Search for the cell housing the specified text and yield its (x, y) center coordinate. 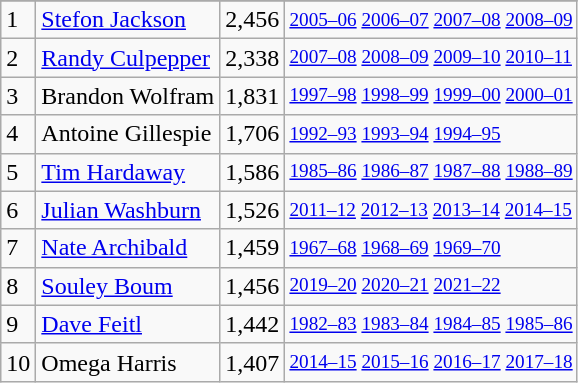
Souley Boum (128, 286)
10 (18, 362)
1 (18, 20)
4 (18, 134)
Nate Archibald (128, 248)
7 (18, 248)
Brandon Wolfram (128, 96)
1,407 (252, 362)
1,831 (252, 96)
1,459 (252, 248)
1,706 (252, 134)
Omega Harris (128, 362)
1,586 (252, 172)
1,442 (252, 324)
6 (18, 210)
Dave Feitl (128, 324)
Randy Culpepper (128, 58)
1985–86 1986–87 1987–88 1988–89 (431, 172)
5 (18, 172)
2,456 (252, 20)
1992–93 1993–94 1994–95 (431, 134)
1967–68 1968–69 1969–70 (431, 248)
2005–06 2006–07 2007–08 2008–09 (431, 20)
1,456 (252, 286)
8 (18, 286)
2,338 (252, 58)
1997–98 1998–99 1999–00 2000–01 (431, 96)
Antoine Gillespie (128, 134)
Stefon Jackson (128, 20)
9 (18, 324)
Julian Washburn (128, 210)
3 (18, 96)
2014–15 2015–16 2016–17 2017–18 (431, 362)
2011–12 2012–13 2013–14 2014–15 (431, 210)
2019–20 2020–21 2021–22 (431, 286)
2007–08 2008–09 2009–10 2010–11 (431, 58)
Tim Hardaway (128, 172)
1982–83 1983–84 1984–85 1985–86 (431, 324)
1,526 (252, 210)
2 (18, 58)
